Capture the cell that displays the provided text and extract its [x, y] central coordinate. 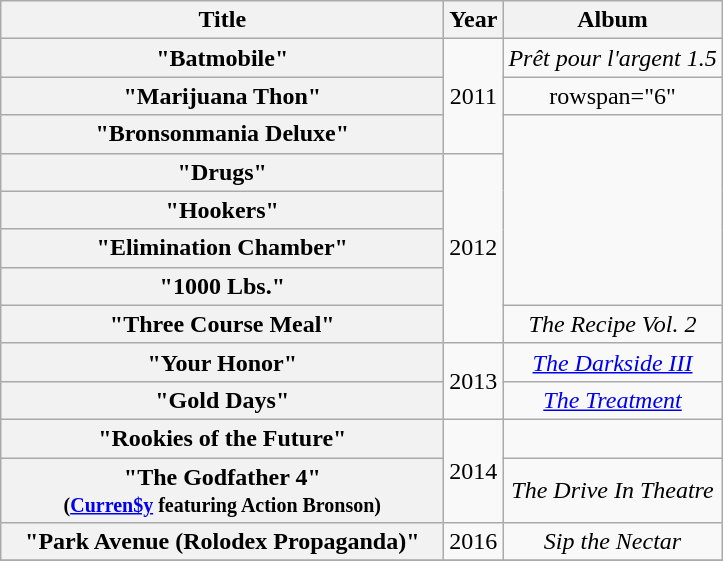
The Treatment [612, 400]
"Rookies of the Future" [222, 438]
2016 [474, 542]
"Three Course Meal" [222, 324]
The Darkside III [612, 362]
"Batmobile" [222, 58]
"1000 Lbs." [222, 286]
The Drive In Theatre [612, 490]
2014 [474, 470]
Sip the Nectar [612, 542]
2012 [474, 248]
Album [612, 20]
"Hookers" [222, 210]
Title [222, 20]
"Elimination Chamber" [222, 248]
The Recipe Vol. 2 [612, 324]
"Your Honor" [222, 362]
"Bronsonmania Deluxe" [222, 134]
"The Godfather 4"(Curren$y featuring Action Bronson) [222, 490]
"Drugs" [222, 172]
"Gold Days" [222, 400]
rowspan="6" [612, 96]
Year [474, 20]
Prêt pour l'argent 1.5 [612, 58]
2013 [474, 381]
"Park Avenue (Rolodex Propaganda)" [222, 542]
2011 [474, 96]
"Marijuana Thon" [222, 96]
